Extract the (x, y) coordinate from the center of the cell holding the provided text.  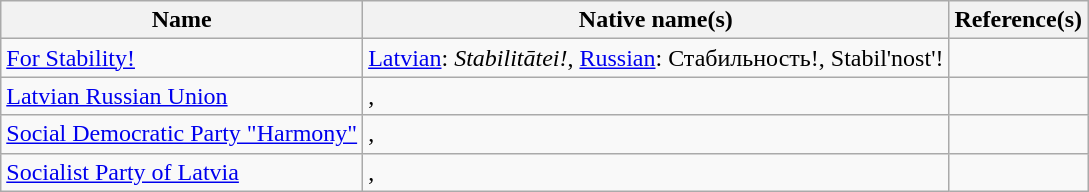
Socialist Party of Latvia (182, 172)
Reference(s) (1018, 20)
Social Democratic Party "Harmony" (182, 134)
Native name(s) (656, 20)
Latvian Russian Union (182, 96)
Name (182, 20)
Latvian: Stabilitātei!, Russian: Стабильность!, Stabil'nost'! (656, 58)
For Stability! (182, 58)
